Scan for the cell matching the given text and deliver its (x, y) coordinate at center. 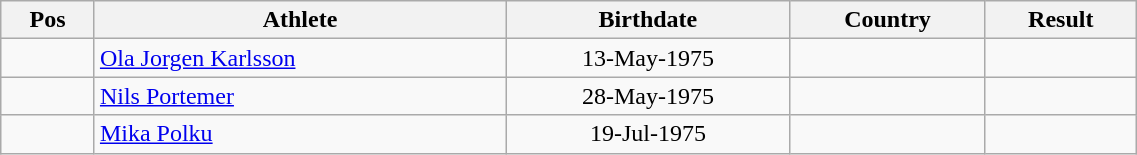
13-May-1975 (648, 58)
Result (1061, 20)
Pos (48, 20)
Mika Polku (300, 134)
Birthdate (648, 20)
Nils Portemer (300, 96)
19-Jul-1975 (648, 134)
Ola Jorgen Karlsson (300, 58)
Country (888, 20)
28-May-1975 (648, 96)
Athlete (300, 20)
